Output the (x, y) coordinate of the center of the cell containing the given text.  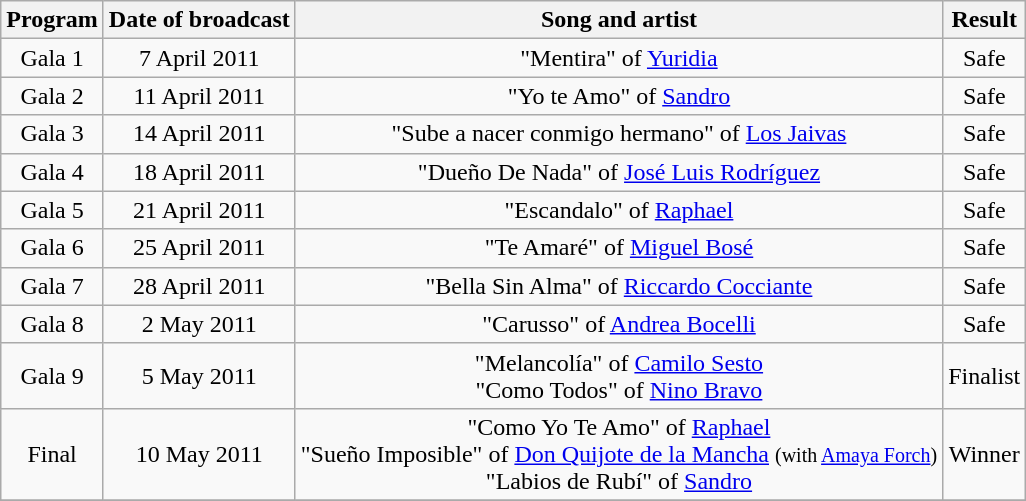
"Escandalo" of Raphael (618, 210)
14 April 2011 (199, 134)
Final (52, 454)
Gala 1 (52, 58)
Gala 2 (52, 96)
Gala 7 (52, 286)
"Bella Sin Alma" of Riccardo Cocciante (618, 286)
Gala 8 (52, 324)
"Sube a nacer conmigo hermano" of Los Jaivas (618, 134)
28 April 2011 (199, 286)
Finalist (984, 376)
2 May 2011 (199, 324)
"Mentira" of Yuridia (618, 58)
7 April 2011 (199, 58)
25 April 2011 (199, 248)
5 May 2011 (199, 376)
Result (984, 20)
"Te Amaré" of Miguel Bosé (618, 248)
Program (52, 20)
21 April 2011 (199, 210)
11 April 2011 (199, 96)
Gala 4 (52, 172)
10 May 2011 (199, 454)
Song and artist (618, 20)
Gala 6 (52, 248)
"Como Yo Te Amo" of Raphael "Sueño Imposible" of Don Quijote de la Mancha (with Amaya Forch) "Labios de Rubí" of Sandro (618, 454)
"Carusso" of Andrea Bocelli (618, 324)
Date of broadcast (199, 20)
18 April 2011 (199, 172)
Gala 3 (52, 134)
Gala 5 (52, 210)
"Melancolía" of Camilo Sesto "Como Todos" of Nino Bravo (618, 376)
"Yo te Amo" of Sandro (618, 96)
"Dueño De Nada" of José Luis Rodríguez (618, 172)
Gala 9 (52, 376)
Winner (984, 454)
